Output the [X, Y] coordinate of the center of the cell containing the given text.  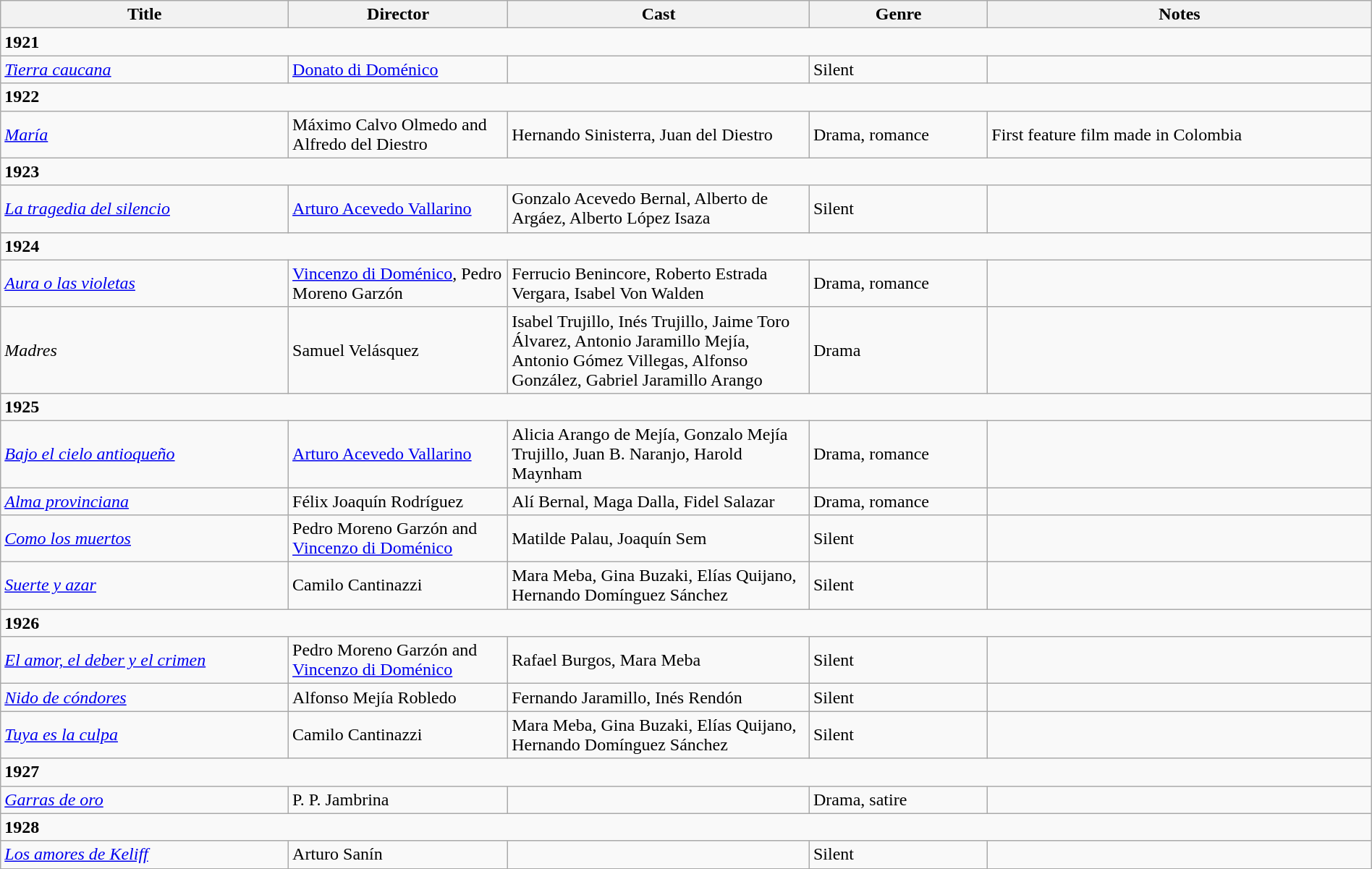
Suerte y azar [145, 586]
Nido de cóndores [145, 698]
Gonzalo Acevedo Bernal, Alberto de Argáez, Alberto López Isaza [659, 208]
Donato di Doménico [398, 69]
Madres [145, 350]
Drama, satire [898, 800]
1924 [686, 246]
Rafael Burgos, Mara Meba [659, 660]
El amor, el deber y el crimen [145, 660]
1926 [686, 623]
1921 [686, 42]
P. P. Jambrina [398, 800]
La tragedia del silencio [145, 208]
1923 [686, 171]
Félix Joaquín Rodríguez [398, 501]
1925 [686, 407]
Bajo el cielo antioqueño [145, 454]
Arturo Sanín [398, 855]
Aura o las violetas [145, 284]
Genre [898, 14]
Notes [1180, 14]
Alfonso Mejía Robledo [398, 698]
Director [398, 14]
Hernando Sinisterra, Juan del Diestro [659, 135]
Isabel Trujillo, Inés Trujillo, Jaime Toro Álvarez, Antonio Jaramillo Mejía, Antonio Gómez Villegas, Alfonso González, Gabriel Jaramillo Arango [659, 350]
Tuya es la culpa [145, 735]
1922 [686, 97]
First feature film made in Colombia [1180, 135]
1928 [686, 827]
Ferrucio Benincore, Roberto Estrada Vergara, Isabel Von Walden [659, 284]
Alicia Arango de Mejía, Gonzalo Mejía Trujillo, Juan B. Naranjo, Harold Maynham [659, 454]
Drama [898, 350]
Como los muertos [145, 538]
Los amores de Keliff [145, 855]
Máximo Calvo Olmedo and Alfredo del Diestro [398, 135]
Vincenzo di Doménico, Pedro Moreno Garzón [398, 284]
1927 [686, 772]
Matilde Palau, Joaquín Sem [659, 538]
Fernando Jaramillo, Inés Rendón [659, 698]
María [145, 135]
Tierra caucana [145, 69]
Cast [659, 14]
Samuel Velásquez [398, 350]
Alma provinciana [145, 501]
Garras de oro [145, 800]
Alí Bernal, Maga Dalla, Fidel Salazar [659, 501]
Title [145, 14]
